Output the [x, y] coordinate of the center of the cell containing the given text.  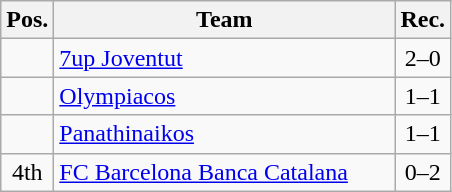
Rec. [423, 20]
7up Joventut [224, 58]
2–0 [423, 58]
Pos. [28, 20]
4th [28, 172]
Olympiacos [224, 96]
FC Barcelona Banca Catalana [224, 172]
Team [224, 20]
Panathinaikos [224, 134]
0–2 [423, 172]
